Capture the cell that displays the provided text and extract its [X, Y] central coordinate. 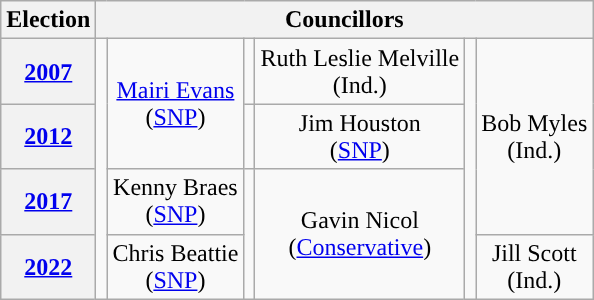
2017 [48, 202]
2007 [48, 72]
2022 [48, 266]
Jill Scott(Ind.) [534, 266]
Bob Myles(Ind.) [534, 136]
Mairi Evans(SNP) [176, 104]
2012 [48, 136]
Chris Beattie(SNP) [176, 266]
Gavin Nicol(Conservative) [360, 234]
Councillors [344, 20]
Kenny Braes(SNP) [176, 202]
Ruth Leslie Melville(Ind.) [360, 72]
Jim Houston(SNP) [360, 136]
Election [48, 20]
